From the cell containing the given text, extract its center point as [x, y] coordinate. 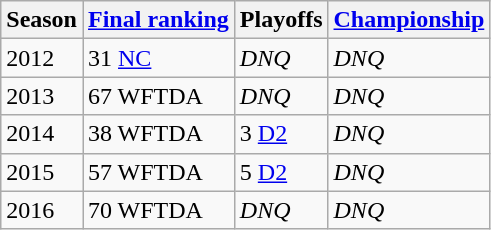
38 WFTDA [158, 134]
31 NC [158, 58]
3 D2 [281, 134]
70 WFTDA [158, 210]
5 D2 [281, 172]
2012 [42, 58]
Playoffs [281, 20]
2014 [42, 134]
57 WFTDA [158, 172]
Championship [409, 20]
2016 [42, 210]
67 WFTDA [158, 96]
2015 [42, 172]
2013 [42, 96]
Season [42, 20]
Final ranking [158, 20]
